From the cell containing the given text, extract its center point as [x, y] coordinate. 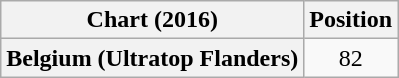
Position [351, 20]
Belgium (Ultratop Flanders) [152, 58]
Chart (2016) [152, 20]
82 [351, 58]
